Determine the [x, y] coordinate at the center of the cell enclosing the given text.  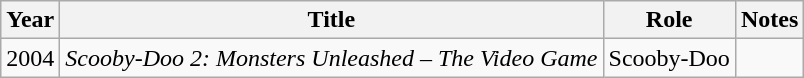
Scooby-Doo 2: Monsters Unleashed – The Video Game [332, 58]
Role [669, 20]
Scooby-Doo [669, 58]
Title [332, 20]
Notes [769, 20]
2004 [30, 58]
Year [30, 20]
